From the cell containing the given text, extract its center point as (X, Y) coordinate. 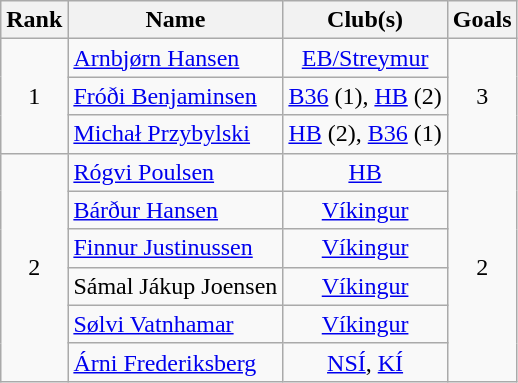
Goals (482, 20)
Michał Przybylski (176, 134)
Sámal Jákup Joensen (176, 286)
Club(s) (365, 20)
EB/Streymur (365, 58)
Arnbjørn Hansen (176, 58)
Rógvi Poulsen (176, 172)
B36 (1), HB (2) (365, 96)
Sølvi Vatnhamar (176, 324)
Árni Frederiksberg (176, 362)
Fróði Benjaminsen (176, 96)
NSÍ, KÍ (365, 362)
Rank (34, 20)
HB (365, 172)
Name (176, 20)
1 (34, 96)
Finnur Justinussen (176, 248)
3 (482, 96)
Bárður Hansen (176, 210)
HB (2), B36 (1) (365, 134)
